Pinpoint the cell where the given text exists, returning its [x, y] midpoint coordinate. 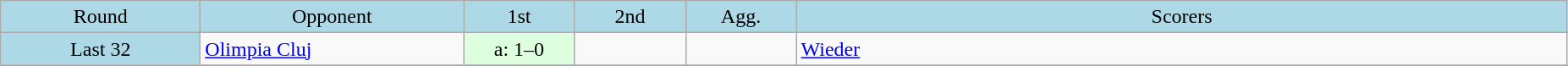
Agg. [741, 17]
Scorers [1181, 17]
a: 1–0 [520, 49]
2nd [630, 17]
Olimpia Cluj [332, 49]
Wieder [1181, 49]
Last 32 [101, 49]
Round [101, 17]
Opponent [332, 17]
1st [520, 17]
